Return the (X, Y) coordinate for the center point of the cell that contains the specified text.  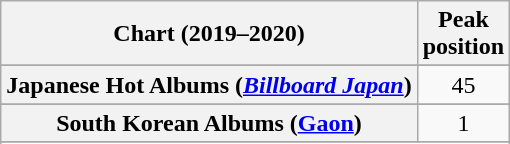
Japanese Hot Albums (Billboard Japan) (209, 85)
Peakposition (463, 34)
1 (463, 123)
45 (463, 85)
Chart (2019–2020) (209, 34)
South Korean Albums (Gaon) (209, 123)
